Scan for the cell matching the given text and deliver its (X, Y) coordinate at center. 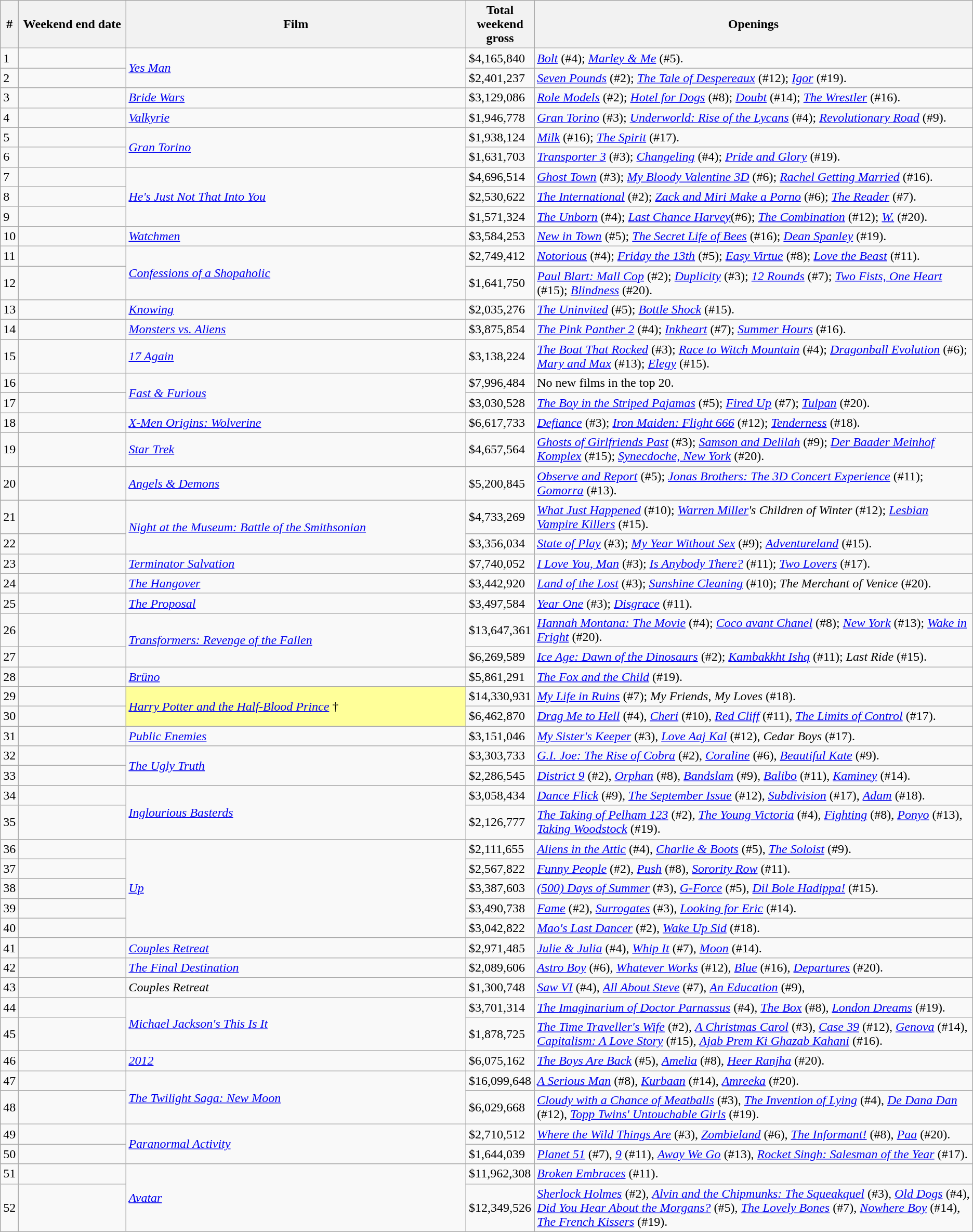
Brüno (296, 676)
State of Play (#3); My Year Without Sex (#9); Adventureland (#15). (754, 544)
$1,571,324 (500, 216)
Hannah Montana: The Movie (#4); Coco avant Chanel (#8); New York (#13); Wake in Fright (#20). (754, 630)
18 (9, 423)
Yes Man (296, 68)
A Serious Man (#8), Kurbaan (#14), Amreeka (#20). (754, 1081)
Seven Pounds (#2); The Tale of Despereaux (#12); Igor (#19). (754, 78)
Night at the Museum: Battle of the Smithsonian (296, 527)
The Twilight Saga: New Moon (296, 1098)
42 (9, 967)
36 (9, 849)
Funny People (#2), Push (#8), Sorority Row (#11). (754, 869)
Land of the Lost (#3); Sunshine Cleaning (#10); The Merchant of Venice (#20). (754, 583)
The Final Destination (296, 967)
(500) Days of Summer (#3), G-Force (#5), Dil Bole Hadippa! (#15). (754, 888)
$2,567,822 (500, 869)
$1,644,039 (500, 1154)
The Boys Are Back (#5), Amelia (#8), Heer Ranjha (#20). (754, 1061)
$2,749,412 (500, 256)
31 (9, 736)
10 (9, 236)
$1,300,748 (500, 987)
District 9 (#2), Orphan (#8), Bandslam (#9), Balibo (#11), Kaminey (#14). (754, 776)
$11,962,308 (500, 1174)
$4,696,514 (500, 177)
17 Again (296, 357)
$3,584,253 (500, 236)
$1,878,725 (500, 1034)
Bolt (#4); Marley & Me (#5). (754, 58)
$4,733,269 (500, 517)
4 (9, 117)
# (9, 24)
$2,530,622 (500, 196)
2012 (296, 1061)
2 (9, 78)
20 (9, 483)
Gran Torino (296, 147)
Inglourious Basterds (296, 812)
8 (9, 196)
Fast & Furious (296, 393)
Star Trek (296, 449)
Mao's Last Dancer (#2), Wake Up Sid (#18). (754, 928)
22 (9, 544)
$5,861,291 (500, 676)
16 (9, 383)
41 (9, 948)
The Boy in the Striped Pajamas (#5); Fired Up (#7); Tulpan (#20). (754, 403)
46 (9, 1061)
Bride Wars (296, 98)
Watchmen (296, 236)
Harry Potter and the Half-Blood Prince † (296, 706)
What Just Happened (#10); Warren Miller's Children of Winter (#12); Lesbian Vampire Killers (#15). (754, 517)
X-Men Origins: Wolverine (296, 423)
$6,617,733 (500, 423)
12 (9, 283)
3 (9, 98)
27 (9, 657)
$2,035,276 (500, 310)
$4,657,564 (500, 449)
The Boat That Rocked (#3); Race to Witch Mountain (#4); Dragonball Evolution (#6); Mary and Max (#13); Elegy (#15). (754, 357)
Where the Wild Things Are (#3), Zombieland (#6), The Informant! (#8), Paa (#20). (754, 1134)
The Ugly Truth (296, 766)
30 (9, 716)
The Uninvited (#5); Bottle Shock (#15). (754, 310)
$4,165,840 (500, 58)
44 (9, 1007)
Valkyrie (296, 117)
Drag Me to Hell (#4), Cheri (#10), Red Cliff (#11), The Limits of Control (#17). (754, 716)
Transformers: Revenge of the Fallen (296, 639)
Cloudy with a Chance of Meatballs (#3), The Invention of Lying (#4), De Dana Dan (#12), Topp Twins' Untouchable Girls (#19). (754, 1107)
Year One (#3); Disgrace (#11). (754, 603)
$1,631,703 (500, 157)
Weekend end date (72, 24)
$5,200,845 (500, 483)
I Love You, Man (#3); Is Anybody There? (#11); Two Lovers (#17). (754, 563)
47 (9, 1081)
Michael Jackson's This Is It (296, 1024)
Defiance (#3); Iron Maiden: Flight 666 (#12); Tenderness (#18). (754, 423)
$16,099,648 (500, 1081)
11 (9, 256)
My Sister's Keeper (#3), Love Aaj Kal (#12), Cedar Boys (#17). (754, 736)
48 (9, 1107)
Knowing (296, 310)
14 (9, 330)
$6,029,668 (500, 1107)
$1,938,124 (500, 137)
$1,946,778 (500, 117)
$3,030,528 (500, 403)
$3,497,584 (500, 603)
29 (9, 697)
Milk (#16); The Spirit (#17). (754, 137)
40 (9, 928)
Transporter 3 (#3); Changeling (#4); Pride and Glory (#19). (754, 157)
21 (9, 517)
24 (9, 583)
7 (9, 177)
Openings (754, 24)
$12,349,526 (500, 1208)
Film (296, 24)
$3,387,603 (500, 888)
32 (9, 756)
Public Enemies (296, 736)
Ice Age: Dawn of the Dinosaurs (#2); Kambakkht Ishq (#11); Last Ride (#15). (754, 657)
Julie & Julia (#4), Whip It (#7), Moon (#14). (754, 948)
Notorious (#4); Friday the 13th (#5); Easy Virtue (#8); Love the Beast (#11). (754, 256)
43 (9, 987)
The Unborn (#4); Last Chance Harvey(#6); The Combination (#12); W. (#20). (754, 216)
$2,401,237 (500, 78)
$3,701,314 (500, 1007)
Broken Embraces (#11). (754, 1174)
38 (9, 888)
New in Town (#5); The Secret Life of Bees (#16); Dean Spanley (#19). (754, 236)
$7,996,484 (500, 383)
26 (9, 630)
Avatar (296, 1198)
25 (9, 603)
$3,303,733 (500, 756)
$3,356,034 (500, 544)
$6,269,589 (500, 657)
$7,740,052 (500, 563)
$3,490,738 (500, 908)
The Hangover (296, 583)
5 (9, 137)
13 (9, 310)
17 (9, 403)
$2,126,777 (500, 822)
$3,138,224 (500, 357)
33 (9, 776)
1 (9, 58)
Astro Boy (#6), Whatever Works (#12), Blue (#16), Departures (#20). (754, 967)
The International (#2); Zack and Miri Make a Porno (#6); The Reader (#7). (754, 196)
Saw VI (#4), All About Steve (#7), An Education (#9), (754, 987)
51 (9, 1174)
$2,286,545 (500, 776)
Ghost Town (#3); My Bloody Valentine 3D (#6); Rachel Getting Married (#16). (754, 177)
The Proposal (296, 603)
28 (9, 676)
Observe and Report (#5); Jonas Brothers: The 3D Concert Experience (#11); Gomorra (#13). (754, 483)
19 (9, 449)
$3,058,434 (500, 795)
50 (9, 1154)
Dance Flick (#9), The September Issue (#12), Subdivision (#17), Adam (#18). (754, 795)
37 (9, 869)
No new films in the top 20. (754, 383)
35 (9, 822)
Confessions of a Shopaholic (296, 272)
Monsters vs. Aliens (296, 330)
My Life in Ruins (#7); My Friends, My Loves (#18). (754, 697)
$2,111,655 (500, 849)
Aliens in the Attic (#4), Charlie & Boots (#5), The Soloist (#9). (754, 849)
$3,875,854 (500, 330)
The Fox and the Child (#19). (754, 676)
$6,462,870 (500, 716)
$2,710,512 (500, 1134)
Angels & Demons (296, 483)
$14,330,931 (500, 697)
45 (9, 1034)
G.I. Joe: The Rise of Cobra (#2), Coraline (#6), Beautiful Kate (#9). (754, 756)
$6,075,162 (500, 1061)
39 (9, 908)
Paul Blart: Mall Cop (#2); Duplicity (#3); 12 Rounds (#7); Two Fists, One Heart (#15); Blindness (#20). (754, 283)
23 (9, 563)
Ghosts of Girlfriends Past (#3); Samson and Delilah (#9); Der Baader Meinhof Komplex (#15); Synecdoche, New York (#20). (754, 449)
The Pink Panther 2 (#4); Inkheart (#7); Summer Hours (#16). (754, 330)
$1,641,750 (500, 283)
$3,129,086 (500, 98)
The Taking of Pelham 123 (#2), The Young Victoria (#4), Fighting (#8), Ponyo (#13), Taking Woodstock (#19). (754, 822)
Planet 51 (#7), 9 (#11), Away We Go (#13), Rocket Singh: Salesman of the Year (#17). (754, 1154)
9 (9, 216)
$13,647,361 (500, 630)
$2,971,485 (500, 948)
$3,442,920 (500, 583)
6 (9, 157)
Fame (#2), Surrogates (#3), Looking for Eric (#14). (754, 908)
15 (9, 357)
$3,151,046 (500, 736)
Totalweekendgross (500, 24)
$2,089,606 (500, 967)
Gran Torino (#3); Underworld: Rise of the Lycans (#4); Revolutionary Road (#9). (754, 117)
34 (9, 795)
The Imaginarium of Doctor Parnassus (#4), The Box (#8), London Dreams (#19). (754, 1007)
Up (296, 888)
52 (9, 1208)
$3,042,822 (500, 928)
49 (9, 1134)
Terminator Salvation (296, 563)
Paranormal Activity (296, 1144)
He's Just Not That Into You (296, 196)
Role Models (#2); Hotel for Dogs (#8); Doubt (#14); The Wrestler (#16). (754, 98)
